Scan for the cell matching the given text and deliver its [x, y] coordinate at center. 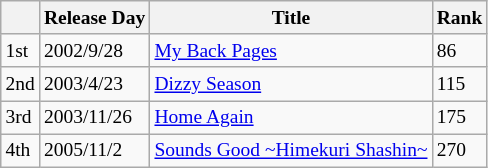
2003/4/23 [94, 84]
2002/9/28 [94, 50]
1st [20, 50]
4th [20, 150]
3rd [20, 118]
Sounds Good ~Himekuri Shashin~ [291, 150]
86 [460, 50]
Rank [460, 18]
115 [460, 84]
My Back Pages [291, 50]
Release Day [94, 18]
Dizzy Season [291, 84]
2003/11/26 [94, 118]
Home Again [291, 118]
Title [291, 18]
2nd [20, 84]
175 [460, 118]
270 [460, 150]
2005/11/2 [94, 150]
